Extract the (x, y) coordinate from the center of the cell holding the provided text.  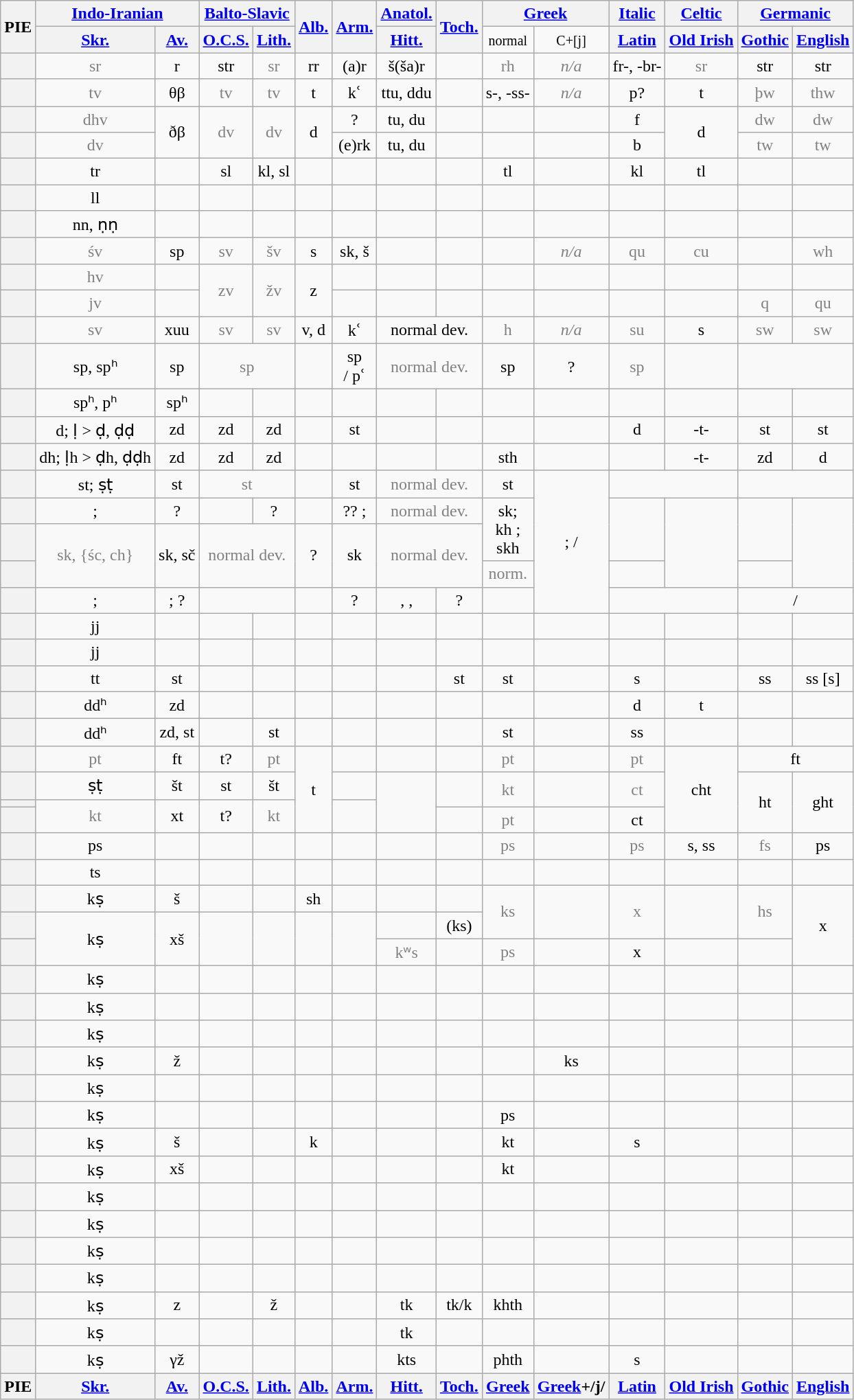
Indo-Iranian (117, 14)
(a)r (354, 66)
sh (313, 899)
dh; ḷh > ḍh, ḍḍh (95, 457)
zv (226, 290)
śv (95, 251)
š(ša)r (406, 66)
kts (406, 1359)
ss [s] (822, 678)
sk; kh ;skh (508, 529)
xuu (177, 330)
s-, -ss- (508, 93)
C+[j] (571, 40)
; / (571, 542)
kʷs (406, 952)
γž (177, 1359)
spʰ, pʰ (95, 403)
Celtic (702, 14)
v, d (313, 330)
phth (508, 1359)
ðβ (177, 132)
st; ṣṭ (95, 484)
kl, sl (273, 172)
hs (765, 912)
šv (273, 251)
cht (702, 790)
žv (273, 290)
f (637, 119)
ts (95, 872)
; ? (177, 600)
su (637, 330)
Italic (637, 14)
fr-, -br- (637, 66)
/ (795, 600)
(e)rk (354, 146)
zd, st (177, 733)
θβ (177, 93)
jv (95, 303)
tt (95, 678)
s, ss (702, 846)
(ks) (459, 926)
fs (765, 846)
tr (95, 172)
rr (313, 66)
sk (354, 555)
wh (822, 251)
khth (508, 1305)
h (508, 330)
, , (406, 600)
tk/k (459, 1305)
ll (95, 198)
sk, {śc, ch} (95, 555)
r (177, 66)
sp / pʿ (354, 367)
sth (508, 457)
p? (637, 93)
k (313, 1143)
norm. (508, 574)
b (637, 146)
nn, ṇṇ (95, 225)
normal (508, 40)
Balto-Slavic (247, 14)
sk, š (354, 251)
ṣṭ (95, 785)
dhv (95, 119)
ht (765, 802)
kl (637, 172)
spʰ (177, 403)
hv (95, 277)
sk, sč (177, 555)
ttu, ddu (406, 93)
Greek+/j/ (571, 1386)
thw (822, 93)
xt (177, 816)
q (765, 303)
þw (765, 93)
d; ḷ > ḍ, ḍḍ (95, 430)
Anatol. (406, 14)
?? ; (354, 511)
rh (508, 66)
sp, spʰ (95, 367)
ght (822, 802)
sl (226, 172)
Germanic (795, 14)
cu (702, 251)
